Scan for the cell matching the given text and deliver its (X, Y) coordinate at center. 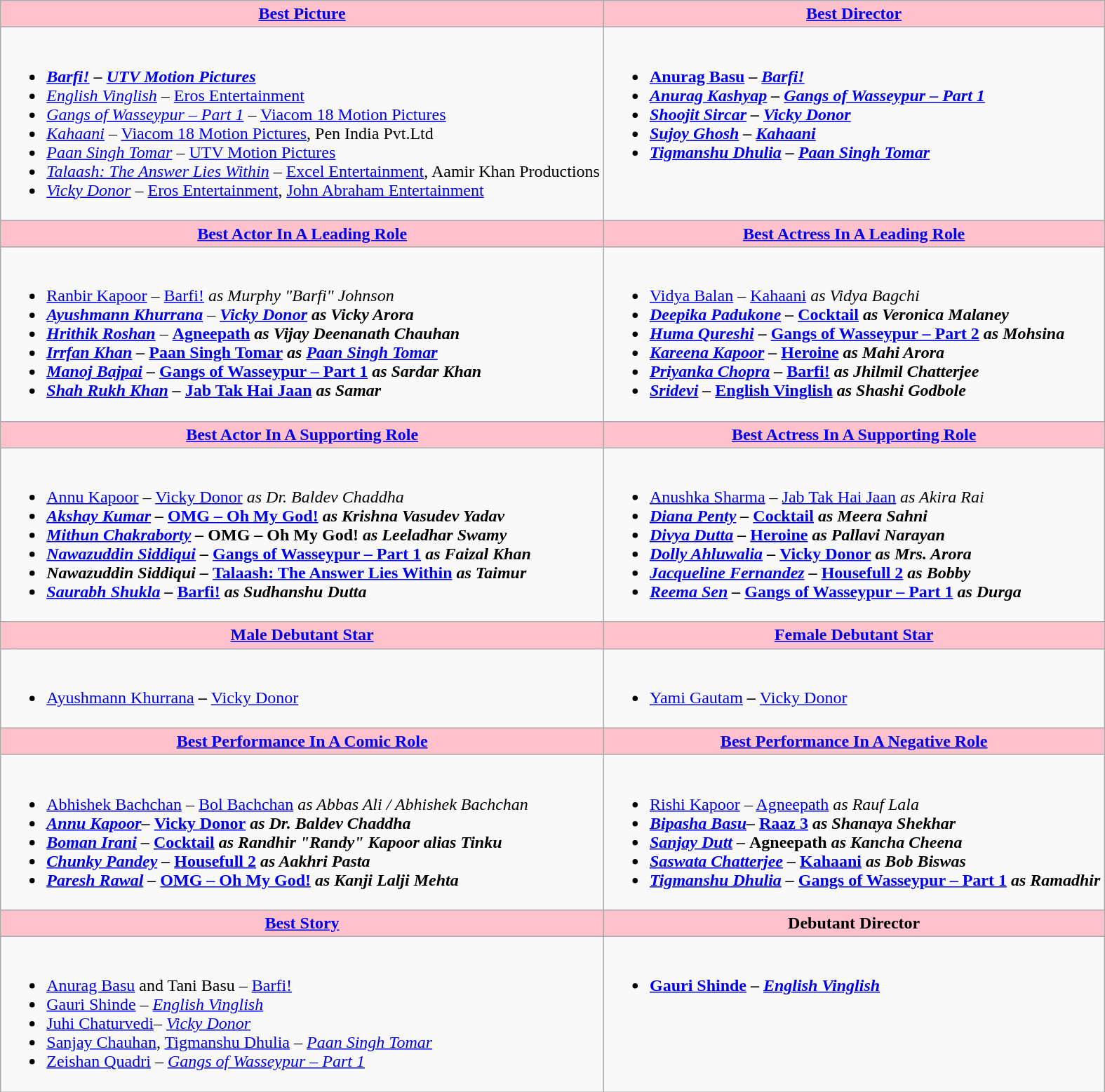
Best Actor In A Leading Role (302, 234)
Female Debutant Star (853, 635)
Ayushmann Khurrana – Vicky Donor (302, 688)
Best Actress In A Leading Role (853, 234)
Best Performance In A Negative Role (853, 741)
Best Actor In A Supporting Role (302, 434)
Best Story (302, 923)
Gauri Shinde – English Vinglish (853, 1013)
Best Performance In A Comic Role (302, 741)
Anurag Basu – Barfi!Anurag Kashyap – Gangs of Wasseypur – Part 1Shoojit Sircar – Vicky DonorSujoy Ghosh – KahaaniTigmanshu Dhulia – Paan Singh Tomar (853, 124)
Best Picture (302, 14)
Best Actress In A Supporting Role (853, 434)
Best Director (853, 14)
Male Debutant Star (302, 635)
Debutant Director (853, 923)
Yami Gautam – Vicky Donor (853, 688)
